For the text-containing cell, return its midpoint in [X, Y] coordinate format. 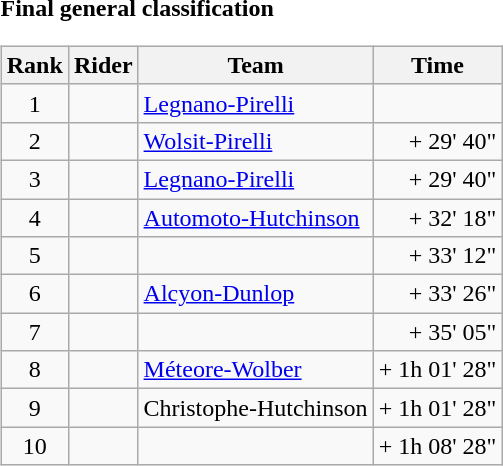
8 [34, 370]
+ 33' 12" [438, 256]
+ 1h 08' 28" [438, 446]
Méteore-Wolber [256, 370]
5 [34, 256]
Team [256, 65]
4 [34, 217]
10 [34, 446]
7 [34, 332]
Christophe-Hutchinson [256, 408]
Alcyon-Dunlop [256, 294]
9 [34, 408]
Rider [103, 65]
2 [34, 141]
1 [34, 103]
+ 32' 18" [438, 217]
3 [34, 179]
+ 35' 05" [438, 332]
Wolsit-Pirelli [256, 141]
+ 33' 26" [438, 294]
Rank [34, 65]
6 [34, 294]
Time [438, 65]
Automoto-Hutchinson [256, 217]
